Detect which cell encompasses the target text, then output its [x, y] center coordinate. 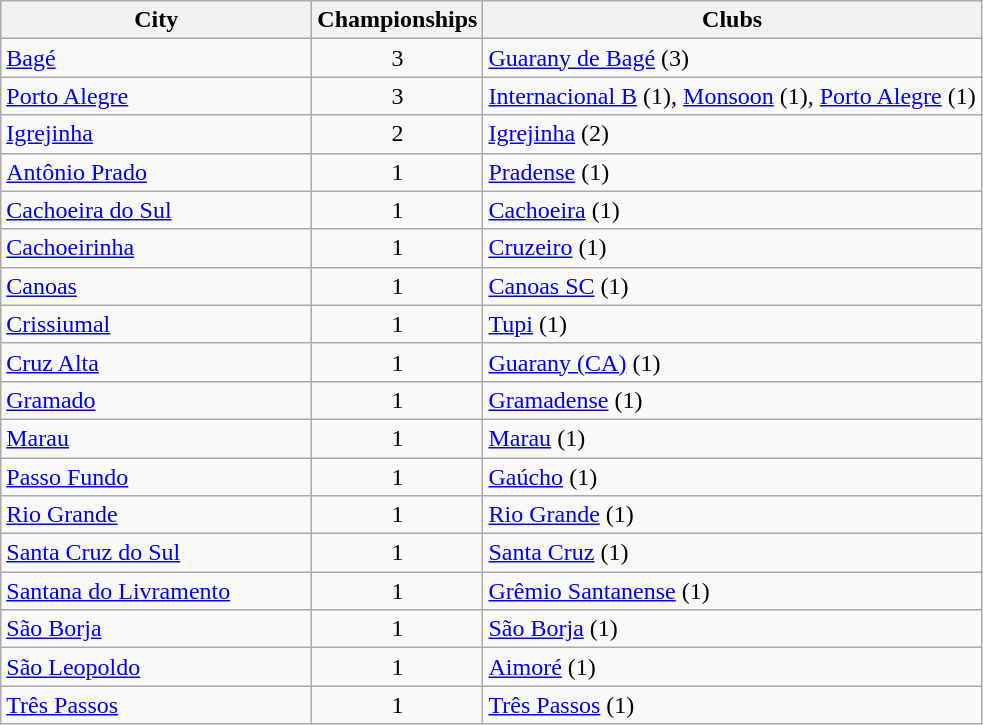
Grêmio Santanense (1) [732, 591]
Guarany de Bagé (3) [732, 58]
Cachoeira do Sul [156, 210]
Tupi (1) [732, 324]
Marau [156, 438]
Três Passos [156, 705]
Santa Cruz do Sul [156, 553]
2 [398, 134]
Bagé [156, 58]
Porto Alegre [156, 96]
Igrejinha [156, 134]
Marau (1) [732, 438]
Cruz Alta [156, 362]
Crissiumal [156, 324]
São Borja (1) [732, 629]
Antônio Prado [156, 172]
Pradense (1) [732, 172]
São Borja [156, 629]
Gaúcho (1) [732, 477]
Santana do Livramento [156, 591]
Rio Grande (1) [732, 515]
São Leopoldo [156, 667]
Três Passos (1) [732, 705]
Gramadense (1) [732, 400]
Passo Fundo [156, 477]
Canoas [156, 286]
Cruzeiro (1) [732, 248]
Guarany (CA) (1) [732, 362]
Gramado [156, 400]
City [156, 20]
Clubs [732, 20]
Canoas SC (1) [732, 286]
Cachoeira (1) [732, 210]
Championships [398, 20]
Igrejinha (2) [732, 134]
Internacional B (1), Monsoon (1), Porto Alegre (1) [732, 96]
Rio Grande [156, 515]
Aimoré (1) [732, 667]
Santa Cruz (1) [732, 553]
Cachoeirinha [156, 248]
